Detect which cell encompasses the target text, then output its (X, Y) center coordinate. 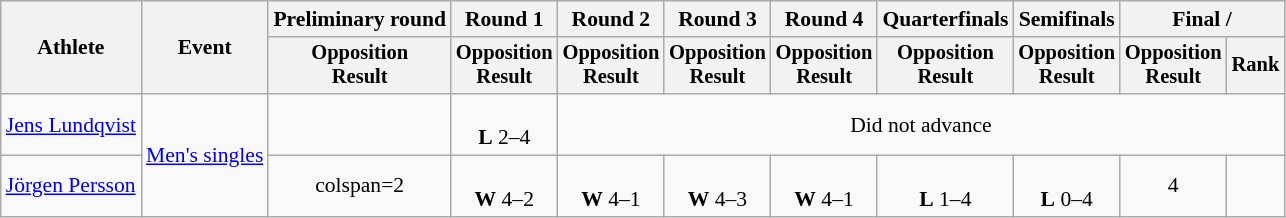
colspan=2 (360, 186)
W 4–2 (504, 186)
Final / (1202, 19)
Men's singles (204, 155)
W 4–3 (718, 186)
Round 2 (612, 19)
Semifinals (1066, 19)
Event (204, 48)
Preliminary round (360, 19)
Round 4 (824, 19)
Round 1 (504, 19)
Did not advance (922, 124)
Jens Lundqvist (71, 124)
Quarterfinals (945, 19)
L 1–4 (945, 186)
Rank (1256, 66)
Jörgen Persson (71, 186)
L 2–4 (504, 124)
Round 3 (718, 19)
L 0–4 (1066, 186)
Athlete (71, 48)
4 (1174, 186)
